Find where the given text appears and provide that cell's center as (X, Y) coordinate. 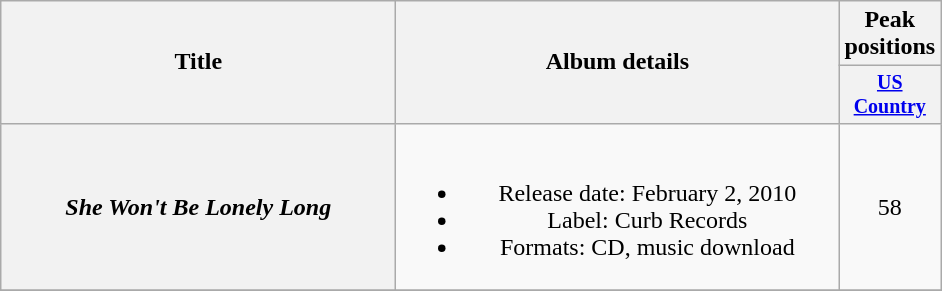
She Won't Be Lonely Long (198, 206)
Album details (618, 62)
Title (198, 62)
Release date: February 2, 2010Label: Curb RecordsFormats: CD, music download (618, 206)
US Country (890, 94)
Peak positions (890, 34)
58 (890, 206)
